Search for the cell housing the specified text and yield its (x, y) center coordinate. 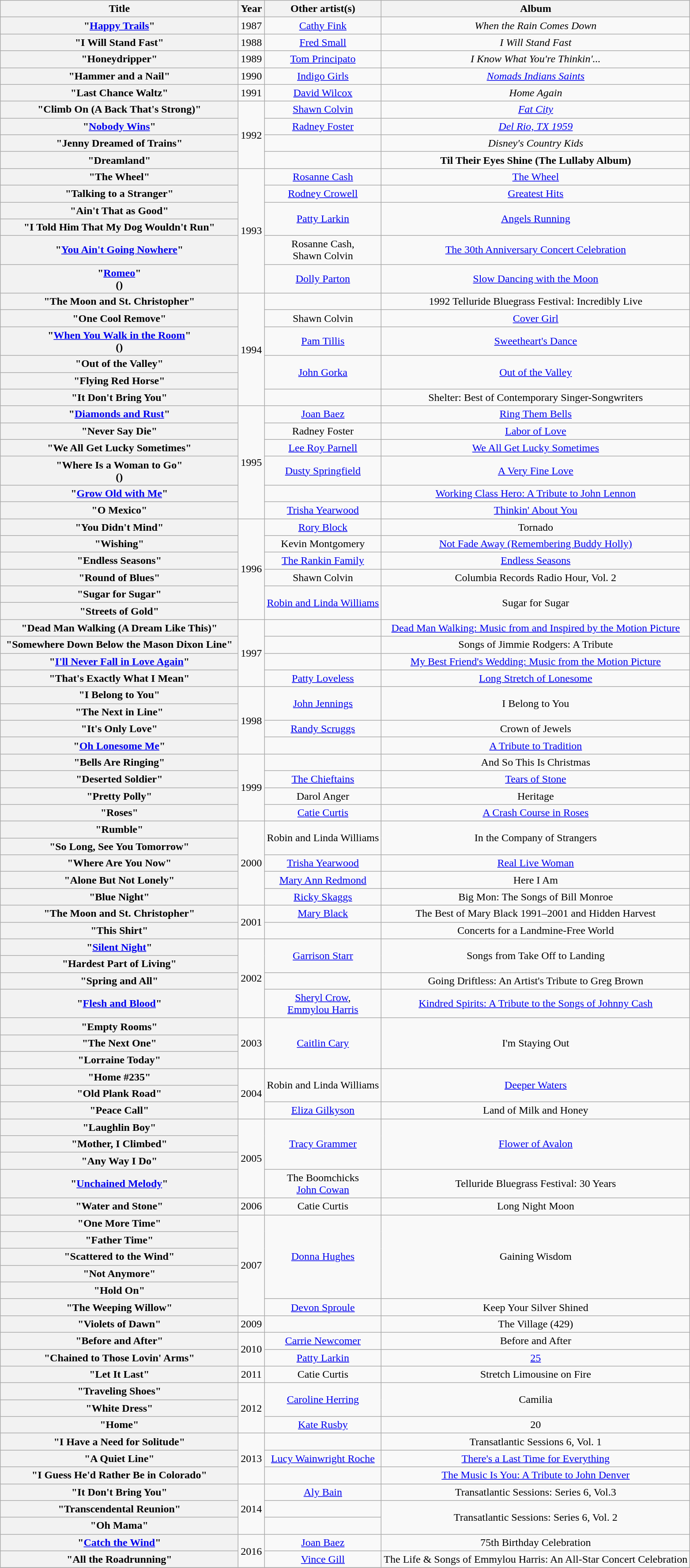
John Jennings (323, 703)
"I Guess He'd Rather Be in Colorado" (119, 1475)
Del Rio, TX 1959 (536, 126)
I Belong to You (536, 703)
Patty Loveless (323, 678)
Rory Block (323, 527)
"O Mexico" (119, 510)
"Out of the Valley" (119, 364)
Shelter: Best of Contemporary Singer-Songwriters (536, 397)
Disney's Country Kids (536, 143)
Cathy Fink (323, 26)
Real Live Woman (536, 863)
Dead Man Walking: Music from and Inspired by the Motion Picture (536, 628)
Tom Principato (323, 59)
Going Driftless: An Artist's Tribute to Greg Brown (536, 981)
Transatlantic Sessions: Series 6, Vol.3 (536, 1492)
"Catch the Wind" (119, 1542)
Rosanne Cash (323, 177)
"Sugar for Sugar" (119, 594)
"Mother, I Climbed" (119, 1144)
"Honeydripper" (119, 59)
Songs of Jimmie Rodgers: A Tribute (536, 645)
"Before and After" (119, 1341)
Songs from Take Off to Landing (536, 956)
Eliza Gilkyson (323, 1111)
The Life & Songs of Emmylou Harris: An All-Star Concert Celebration (536, 1559)
Deeper Waters (536, 1085)
1993 (252, 230)
2011 (252, 1375)
I Know What You're Thinkin'... (536, 59)
"Romeo"() (119, 279)
2000 (252, 863)
When the Rain Comes Down (536, 26)
"I Told Him That My Dog Wouldn't Run" (119, 227)
The Music Is You: A Tribute to John Denver (536, 1475)
2005 (252, 1159)
Ricky Skaggs (323, 897)
Stretch Limousine on Fire (536, 1375)
And So This Is Christmas (536, 762)
I'm Staying Out (536, 1043)
Title (119, 9)
2010 (252, 1349)
Greatest Hits (536, 193)
1988 (252, 42)
The BoomchicksJohn Cowan (323, 1183)
Dolly Parton (323, 279)
A Tribute to Tradition (536, 745)
"Hardest Part of Living" (119, 964)
"Father Time" (119, 1240)
"Roses" (119, 813)
Nomads Indians Saints (536, 76)
"I Have a Need for Solitude" (119, 1442)
25 (536, 1358)
Cover Girl (536, 318)
"You Didn't Mind" (119, 527)
"Talking to a Stranger" (119, 193)
Carrie Newcomer (323, 1341)
"Never Say Die" (119, 431)
"Flying Red Horse" (119, 381)
"We All Get Lucky Sometimes" (119, 448)
2001 (252, 922)
2013 (252, 1458)
"Laughlin Boy" (119, 1127)
Gaining Wisdom (536, 1257)
Endless Seasons (536, 561)
"Traveling Shoes" (119, 1391)
"Oh Mama" (119, 1526)
"Oh Lonesome Me" (119, 745)
Donna Hughes (323, 1257)
Land of Milk and Honey (536, 1111)
Kate Rusby (323, 1425)
"Spring and All" (119, 981)
1987 (252, 26)
The 30th Anniversary Concert Celebration (536, 250)
Vince Gill (323, 1559)
Garrison Starr (323, 956)
Sweetheart's Dance (536, 341)
1994 (252, 350)
Not Fade Away (Remembering Buddy Holly) (536, 544)
A Crash Course in Roses (536, 813)
Til Their Eyes Shine (The Lullaby Album) (536, 160)
"This Shirt" (119, 930)
"Hold On" (119, 1290)
Transatlantic Sessions 6, Vol. 1 (536, 1442)
"Hammer and a Nail" (119, 76)
Kindred Spirits: A Tribute to the Songs of Johnny Cash (536, 1003)
"Happy Trails" (119, 26)
Aly Bain (323, 1492)
"Somewhere Down Below the Mason Dixon Line" (119, 645)
Long Night Moon (536, 1206)
Ring Them Bells (536, 414)
"Deserted Soldier" (119, 779)
20 (536, 1425)
Dusty Springfield (323, 471)
"I'll Never Fall in Love Again" (119, 661)
2016 (252, 1551)
"Round of Blues" (119, 578)
The Village (429) (536, 1324)
"Water and Stone" (119, 1206)
"Climb On (A Back That's Strong)" (119, 110)
2007 (252, 1265)
Fat City (536, 110)
Crown of Jewels (536, 729)
1995 (252, 462)
Angels Running (536, 219)
"Blue Night" (119, 897)
"Streets of Gold" (119, 611)
"Dreamland" (119, 160)
"You Ain't Going Nowhere" (119, 250)
1996 (252, 569)
Other artist(s) (323, 9)
"White Dress" (119, 1408)
2009 (252, 1324)
Kevin Montgomery (323, 544)
2002 (252, 979)
"Peace Call" (119, 1111)
"Endless Seasons" (119, 561)
"I Will Stand Fast" (119, 42)
Year (252, 9)
2006 (252, 1206)
Telluride Bluegrass Festival: 30 Years (536, 1183)
"Jenny Dreamed of Trains" (119, 143)
Album (536, 9)
Caitlin Cary (323, 1043)
Lucy Wainwright Roche (323, 1458)
"Pretty Polly" (119, 796)
"The Wheel" (119, 177)
75th Birthday Celebration (536, 1542)
"Lorraine Today" (119, 1060)
Rodney Crowell (323, 193)
"Violets of Dawn" (119, 1324)
The Best of Mary Black 1991–2001 and Hidden Harvest (536, 914)
"Silent Night" (119, 947)
Pam Tillis (323, 341)
Camilia (536, 1400)
2004 (252, 1094)
"Where Are You Now" (119, 863)
Out of the Valley (536, 372)
"Alone But Not Lonely" (119, 880)
"Rumble" (119, 830)
1989 (252, 59)
1990 (252, 76)
I Will Stand Fast (536, 42)
The Chieftains (323, 779)
"Not Anymore" (119, 1273)
Tracy Grammer (323, 1144)
Keep Your Silver Shined (536, 1307)
"Last Chance Waltz" (119, 93)
Mary Black (323, 914)
"That's Exactly What I Mean" (119, 678)
Randy Scruggs (323, 729)
"Ain't That as Good" (119, 211)
David Wilcox (323, 93)
A Very Fine Love (536, 471)
There's a Last Time for Everything (536, 1458)
Lee Roy Parnell (323, 448)
We All Get Lucky Sometimes (536, 448)
Working Class Hero: A Tribute to John Lennon (536, 493)
"Dead Man Walking (A Dream Like This)" (119, 628)
Transatlantic Sessions: Series 6, Vol. 2 (536, 1517)
Labor of Love (536, 431)
"Where Is a Woman to Go"() (119, 471)
"Chained to Those Lovin' Arms" (119, 1358)
"All the Roadrunning" (119, 1559)
1998 (252, 720)
Thinkin' About You (536, 510)
"Scattered to the Wind" (119, 1257)
Sheryl Crow,Emmylou Harris (323, 1003)
"Home" (119, 1425)
1991 (252, 93)
"Transcendental Reunion" (119, 1509)
John Gorka (323, 372)
2014 (252, 1509)
Tornado (536, 527)
"Old Plank Road" (119, 1094)
Long Stretch of Lonesome (536, 678)
Caroline Herring (323, 1400)
Indigo Girls (323, 76)
Rosanne Cash,Shawn Colvin (323, 250)
1992 Telluride Bluegrass Festival: Incredibly Live (536, 302)
"Wishing" (119, 544)
"Grow Old with Me" (119, 493)
2012 (252, 1408)
2003 (252, 1043)
"Home #235" (119, 1077)
Flower of Avalon (536, 1144)
Tears of Stone (536, 779)
"Let It Last" (119, 1375)
"Bells Are Ringing" (119, 762)
"I Belong to You" (119, 695)
1999 (252, 787)
"Diamonds and Rust" (119, 414)
Home Again (536, 93)
"The Next in Line" (119, 712)
"One More Time" (119, 1223)
The Wheel (536, 177)
"When You Walk in the Room"() (119, 341)
Columbia Records Radio Hour, Vol. 2 (536, 578)
Here I Am (536, 880)
"The Next One" (119, 1043)
Concerts for a Landmine-Free World (536, 930)
1997 (252, 653)
Before and After (536, 1341)
Sugar for Sugar (536, 603)
Heritage (536, 796)
Darol Anger (323, 796)
Big Mon: The Songs of Bill Monroe (536, 897)
"One Cool Remove" (119, 318)
"So Long, See You Tomorrow" (119, 846)
"Empty Rooms" (119, 1026)
1992 (252, 135)
"A Quiet Line" (119, 1458)
My Best Friend's Wedding: Music from the Motion Picture (536, 661)
"Nobody Wins" (119, 126)
Mary Ann Redmond (323, 880)
Fred Small (323, 42)
The Rankin Family (323, 561)
Devon Sproule (323, 1307)
"Unchained Melody" (119, 1183)
"The Weeping Willow" (119, 1307)
"Any Way I Do" (119, 1161)
In the Company of Strangers (536, 838)
"Flesh and Blood" (119, 1003)
"It's Only Love" (119, 729)
Slow Dancing with the Moon (536, 279)
